Detect which cell encompasses the target text, then output its (x, y) center coordinate. 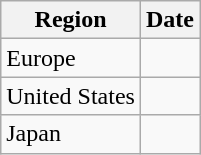
Japan (71, 134)
Date (170, 20)
Europe (71, 58)
United States (71, 96)
Region (71, 20)
